Search for the cell housing the specified text and yield its (x, y) center coordinate. 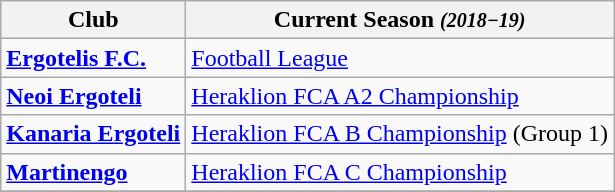
Martinengo (94, 172)
Heraklion FCA A2 Championship (400, 96)
Kanaria Ergoteli (94, 134)
Current Season (2018−19) (400, 20)
Club (94, 20)
Heraklion FCA C Championship (400, 172)
Heraklion FCA B Championship (Group 1) (400, 134)
Ergotelis F.C. (94, 58)
Neoi Ergoteli (94, 96)
Football League (400, 58)
